Provide the (x, y) coordinate of the cell's center where the given text is located.  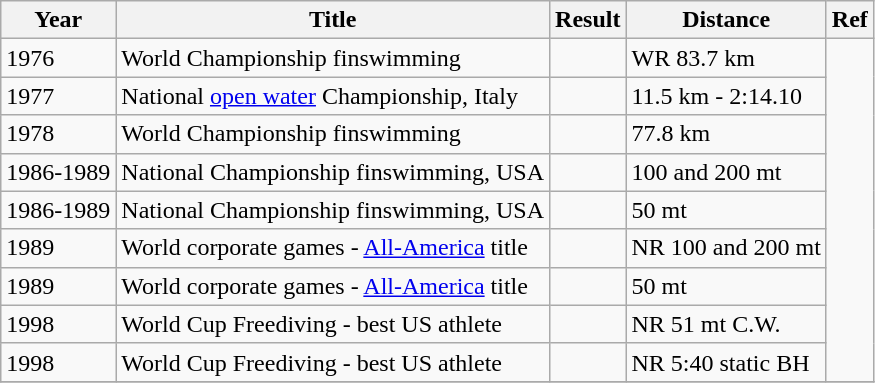
1976 (58, 58)
Distance (726, 20)
11.5 km - 2:14.10 (726, 96)
77.8 km (726, 134)
NR 5:40 static BH (726, 362)
Year (58, 20)
NR 100 and 200 mt (726, 248)
NR 51 mt C.W. (726, 324)
Ref (850, 20)
National open water Championship, Italy (333, 96)
1978 (58, 134)
Result (588, 20)
1977 (58, 96)
WR 83.7 km (726, 58)
100 and 200 mt (726, 172)
Title (333, 20)
